Extract the (X, Y) coordinate from the center of the cell holding the provided text.  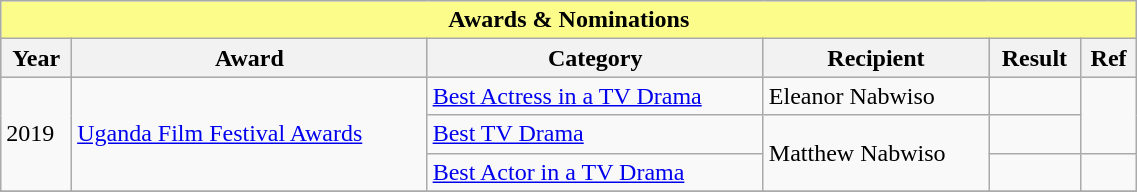
Eleanor Nabwiso (876, 96)
Best Actor in a TV Drama (595, 172)
Year (36, 58)
Ref (1108, 58)
Award (250, 58)
Result (1035, 58)
Recipient (876, 58)
Best TV Drama (595, 134)
Awards & Nominations (569, 20)
Uganda Film Festival Awards (250, 134)
Matthew Nabwiso (876, 153)
2019 (36, 134)
Best Actress in a TV Drama (595, 96)
Category (595, 58)
